Return (x, y) of the center of cell containing provided text 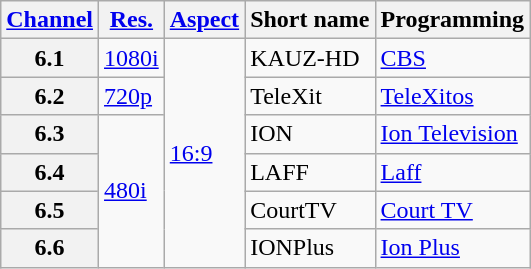
6.1 (50, 58)
720p (132, 96)
LAFF (310, 172)
Court TV (452, 210)
Channel (50, 20)
KAUZ-HD (310, 58)
ION (310, 134)
Programming (452, 20)
6.4 (50, 172)
Laff (452, 172)
CBS (452, 58)
6.5 (50, 210)
Ion Television (452, 134)
Res. (132, 20)
CourtTV (310, 210)
6.3 (50, 134)
Aspect (204, 20)
6.2 (50, 96)
480i (132, 191)
Ion Plus (452, 248)
TeleXitos (452, 96)
16:9 (204, 153)
6.6 (50, 248)
IONPlus (310, 248)
1080i (132, 58)
Short name (310, 20)
TeleXit (310, 96)
